Find where the given text appears and provide that cell's center as [x, y] coordinate. 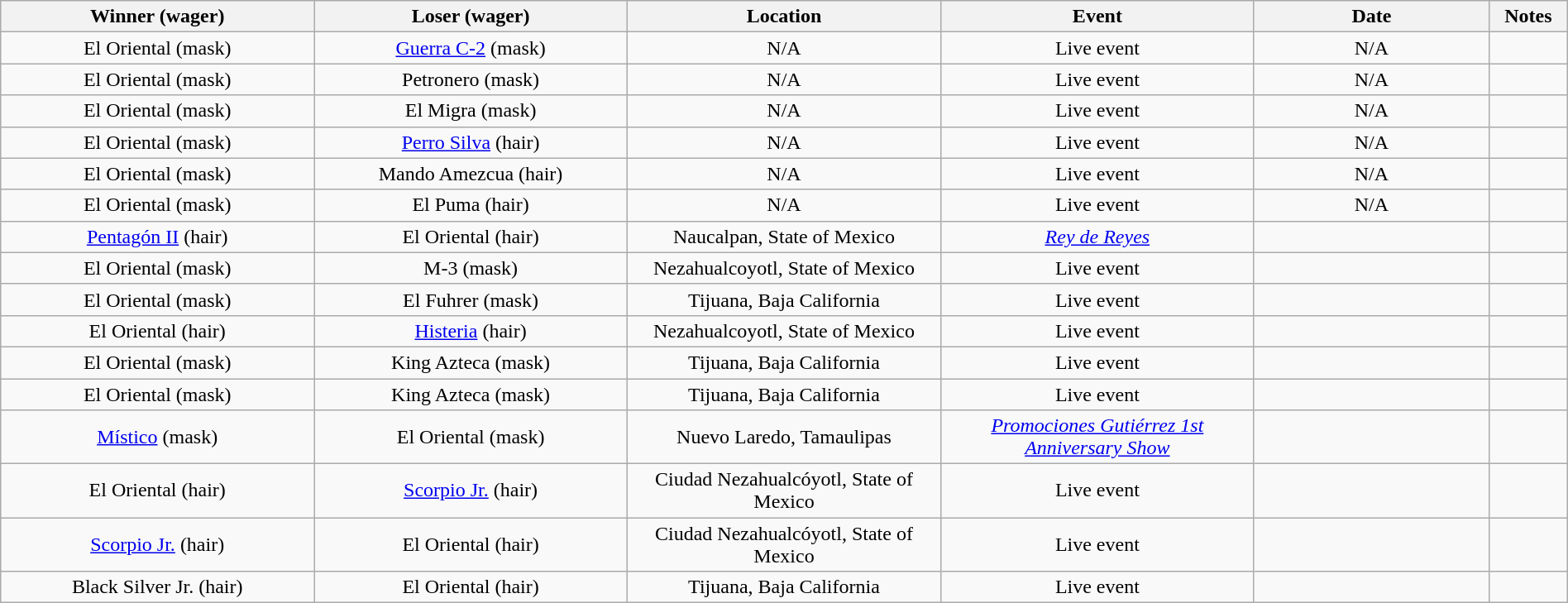
Location [784, 17]
El Puma (hair) [471, 205]
Nuevo Laredo, Tamaulipas [784, 437]
Mando Amezcua (hair) [471, 174]
Petronero (mask) [471, 79]
Perro Silva (hair) [471, 142]
Winner (wager) [157, 17]
Date [1371, 17]
Loser (wager) [471, 17]
El Fuhrer (mask) [471, 299]
Místico (mask) [157, 437]
Naucalpan, State of Mexico [784, 237]
El Migra (mask) [471, 111]
Notes [1528, 17]
Guerra C-2 (mask) [471, 48]
Rey de Reyes [1097, 237]
Histeria (hair) [471, 331]
Event [1097, 17]
Pentagón II (hair) [157, 237]
M-3 (mask) [471, 268]
Promociones Gutiérrez 1st Anniversary Show [1097, 437]
Black Silver Jr. (hair) [157, 587]
